Identify which cell holds the provided text, then report its (x, y) central coordinate. 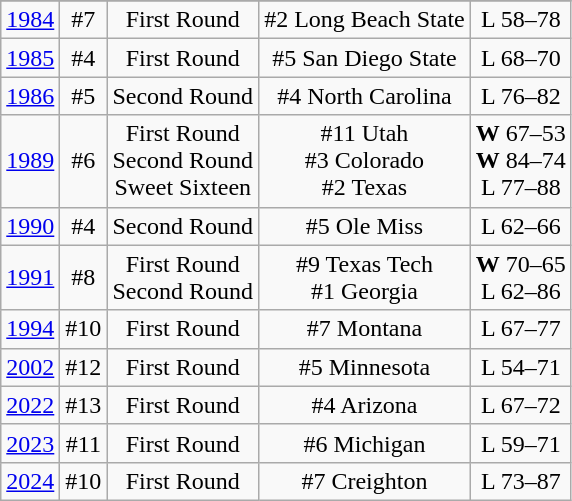
#5 Ole Miss (365, 226)
1984 (30, 20)
#8 (84, 278)
1986 (30, 96)
#5 Minnesota (365, 367)
L 67–72 (520, 405)
1990 (30, 226)
#5 (84, 96)
2024 (30, 481)
#4 Arizona (365, 405)
#12 (84, 367)
2023 (30, 443)
#7 Montana (365, 329)
1994 (30, 329)
L 73–87 (520, 481)
#2 Long Beach State (365, 20)
#5 San Diego State (365, 58)
#11 Utah#3 Colorado#2 Texas (365, 161)
#4 North Carolina (365, 96)
2002 (30, 367)
#6 Michigan (365, 443)
L 62–66 (520, 226)
#11 (84, 443)
1991 (30, 278)
1989 (30, 161)
First RoundSecond RoundSweet Sixteen (183, 161)
1985 (30, 58)
L 54–71 (520, 367)
L 67–77 (520, 329)
#6 (84, 161)
#7 Creighton (365, 481)
W 70–65L 62–86 (520, 278)
First RoundSecond Round (183, 278)
#9 Texas Tech#1 Georgia (365, 278)
L 58–78 (520, 20)
W 67–53W 84–74L 77–88 (520, 161)
2022 (30, 405)
L 76–82 (520, 96)
#7 (84, 20)
L 59–71 (520, 443)
L 68–70 (520, 58)
#13 (84, 405)
